Extract the [x, y] coordinate from the center of the cell holding the provided text.  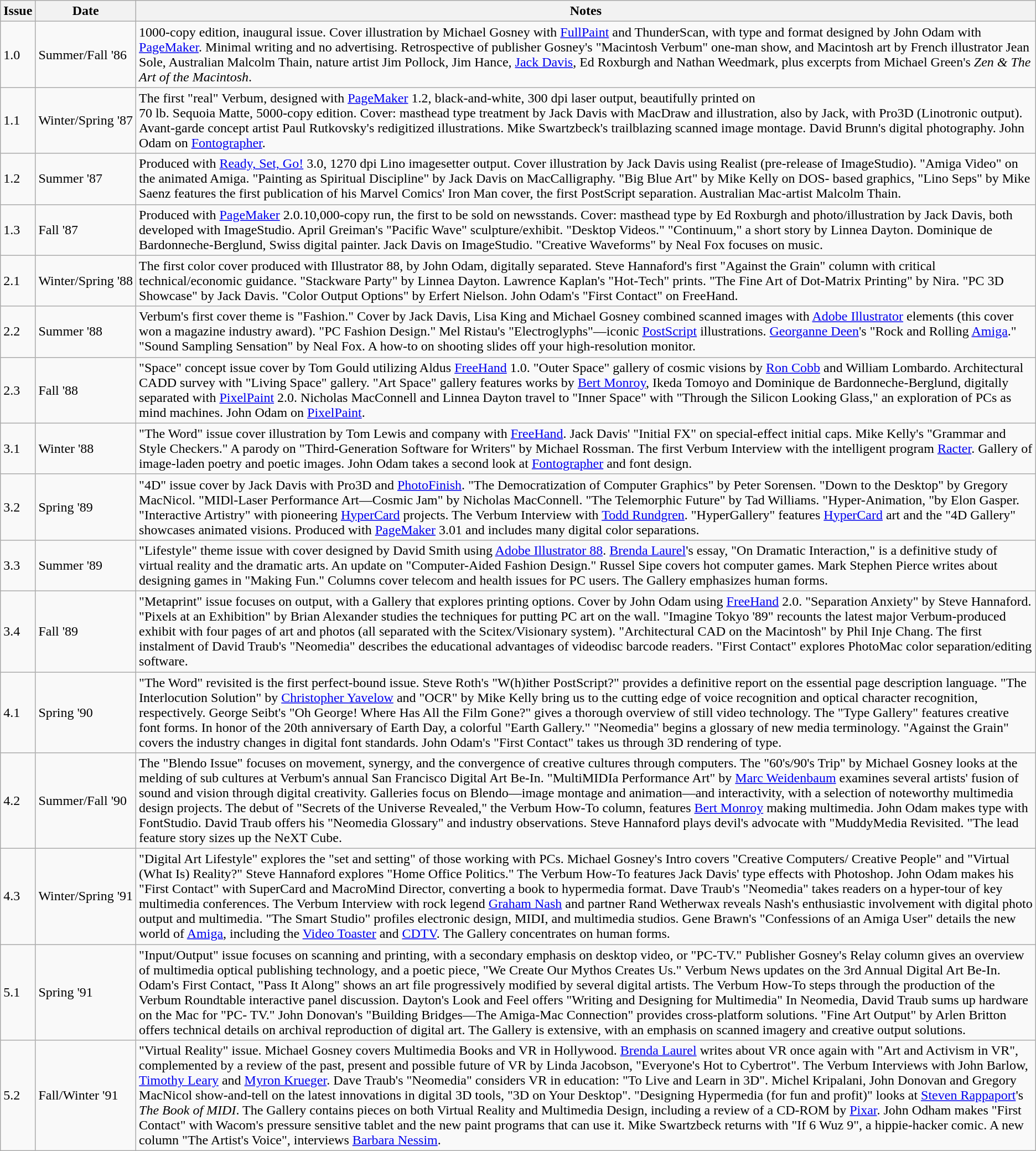
3.4 [18, 631]
3.3 [18, 565]
Notes [586, 11]
Summer/Fall '86 [86, 54]
1.1 [18, 121]
5.2 [18, 1096]
Summer '88 [86, 332]
4.3 [18, 897]
Fall '89 [86, 631]
3.2 [18, 507]
Spring '90 [86, 713]
Winter/Spring '91 [86, 897]
2.3 [18, 390]
2.2 [18, 332]
Spring '91 [86, 992]
Summer '87 [86, 179]
4.2 [18, 801]
Fall/Winter '91 [86, 1096]
Winter/Spring '87 [86, 121]
5.1 [18, 992]
1.0 [18, 54]
Fall '88 [86, 390]
1.3 [18, 230]
3.1 [18, 448]
Winter '88 [86, 448]
Winter/Spring '88 [86, 281]
Fall '87 [86, 230]
Summer '89 [86, 565]
Spring '89 [86, 507]
1.2 [18, 179]
4.1 [18, 713]
Summer/Fall '90 [86, 801]
2.1 [18, 281]
Issue [18, 11]
Date [86, 11]
